Scan for the cell matching the given text and deliver its [x, y] coordinate at center. 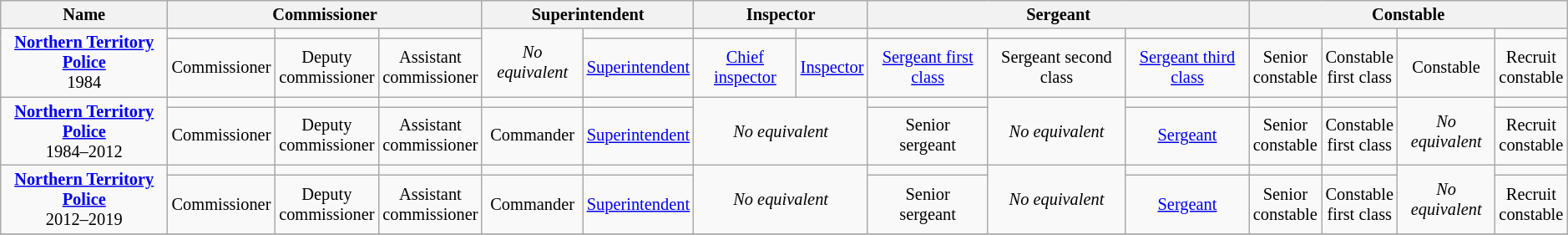
Sergeant second class [1057, 68]
Sergeant first class [928, 68]
Chief inspector [745, 68]
Northern Territory Police2012–2019 [84, 200]
Northern Territory Police1984 [84, 63]
Sergeant third class [1187, 68]
Name [84, 15]
Northern Territory Police1984–2012 [84, 131]
